Identify which cell holds the provided text, then report its [X, Y] central coordinate. 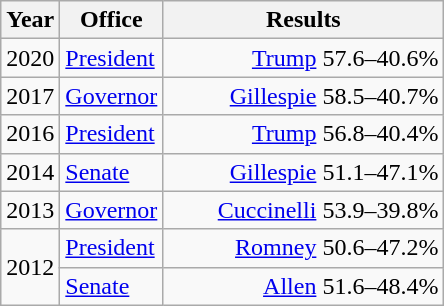
Year [30, 20]
2013 [30, 210]
Results [304, 20]
2020 [30, 58]
Romney 50.6–47.2% [304, 248]
2017 [30, 96]
2012 [30, 267]
2014 [30, 172]
Trump 56.8–40.4% [304, 134]
Cuccinelli 53.9–39.8% [304, 210]
Office [112, 20]
Gillespie 58.5–40.7% [304, 96]
Gillespie 51.1–47.1% [304, 172]
2016 [30, 134]
Trump 57.6–40.6% [304, 58]
Allen 51.6–48.4% [304, 286]
